Detect which cell encompasses the target text, then output its [X, Y] center coordinate. 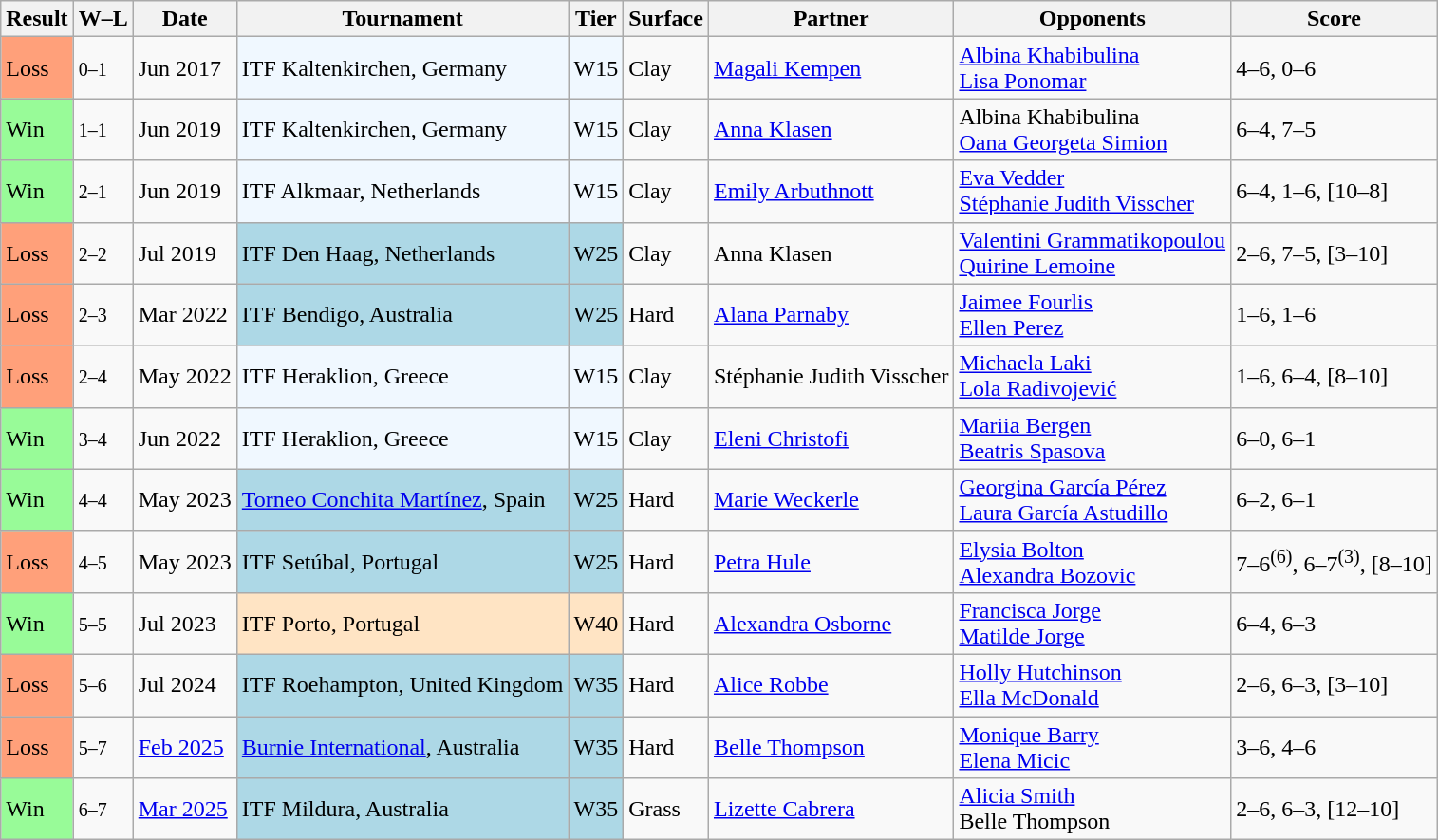
Emily Arbuthnott [831, 192]
Mar 2025 [184, 809]
Date [184, 19]
Holly Hutchinson Ella McDonald [1093, 685]
Stéphanie Judith Visscher [831, 376]
Jul 2024 [184, 685]
1–6, 1–6 [1335, 315]
1–6, 6–4, [8–10] [1335, 376]
Jun 2022 [184, 439]
2–6, 6–3, [3–10] [1335, 685]
Alice Robbe [831, 685]
Jun 2017 [184, 68]
Michaela Laki Lola Radivojević [1093, 376]
ITF Setúbal, Portugal [402, 562]
4–4 [103, 499]
2–6, 7–5, [3–10] [1335, 252]
3–6, 4–6 [1335, 746]
Marie Weckerle [831, 499]
Valentini Grammatikopoulou Quirine Lemoine [1093, 252]
ITF Den Haag, Netherlands [402, 252]
6–7 [103, 809]
Magali Kempen [831, 68]
Alicia Smith Belle Thompson [1093, 809]
Lizette Cabrera [831, 809]
Partner [831, 19]
Surface [666, 19]
6–4, 6–3 [1335, 623]
2–4 [103, 376]
6–2, 6–1 [1335, 499]
2–3 [103, 315]
Tier [596, 19]
May 2022 [184, 376]
Grass [666, 809]
0–1 [103, 68]
Burnie International, Australia [402, 746]
Result [37, 19]
ITF Alkmaar, Netherlands [402, 192]
6–4, 7–5 [1335, 129]
5–7 [103, 746]
3–4 [103, 439]
2–6, 6–3, [12–10] [1335, 809]
Opponents [1093, 19]
Albina Khabibulina Lisa Ponomar [1093, 68]
Mariia Bergen Beatris Spasova [1093, 439]
Jul 2019 [184, 252]
Francisca Jorge Matilde Jorge [1093, 623]
Belle Thompson [831, 746]
Jaimee Fourlis Ellen Perez [1093, 315]
2–2 [103, 252]
W40 [596, 623]
ITF Roehampton, United Kingdom [402, 685]
5–6 [103, 685]
5–5 [103, 623]
Eva Vedder Stéphanie Judith Visscher [1093, 192]
6–4, 1–6, [10–8] [1335, 192]
Alana Parnaby [831, 315]
4–6, 0–6 [1335, 68]
ITF Mildura, Australia [402, 809]
Torneo Conchita Martínez, Spain [402, 499]
Petra Hule [831, 562]
Alexandra Osborne [831, 623]
7–6(6), 6–7(3), [8–10] [1335, 562]
4–5 [103, 562]
ITF Bendigo, Australia [402, 315]
Score [1335, 19]
1–1 [103, 129]
Jul 2023 [184, 623]
Eleni Christofi [831, 439]
Mar 2022 [184, 315]
ITF Porto, Portugal [402, 623]
Albina Khabibulina Oana Georgeta Simion [1093, 129]
Tournament [402, 19]
Elysia Bolton Alexandra Bozovic [1093, 562]
Feb 2025 [184, 746]
6–0, 6–1 [1335, 439]
W–L [103, 19]
Georgina García Pérez Laura García Astudillo [1093, 499]
Monique Barry Elena Micic [1093, 746]
2–1 [103, 192]
